Locate the cell with the specified text and output its [X, Y] center coordinate. 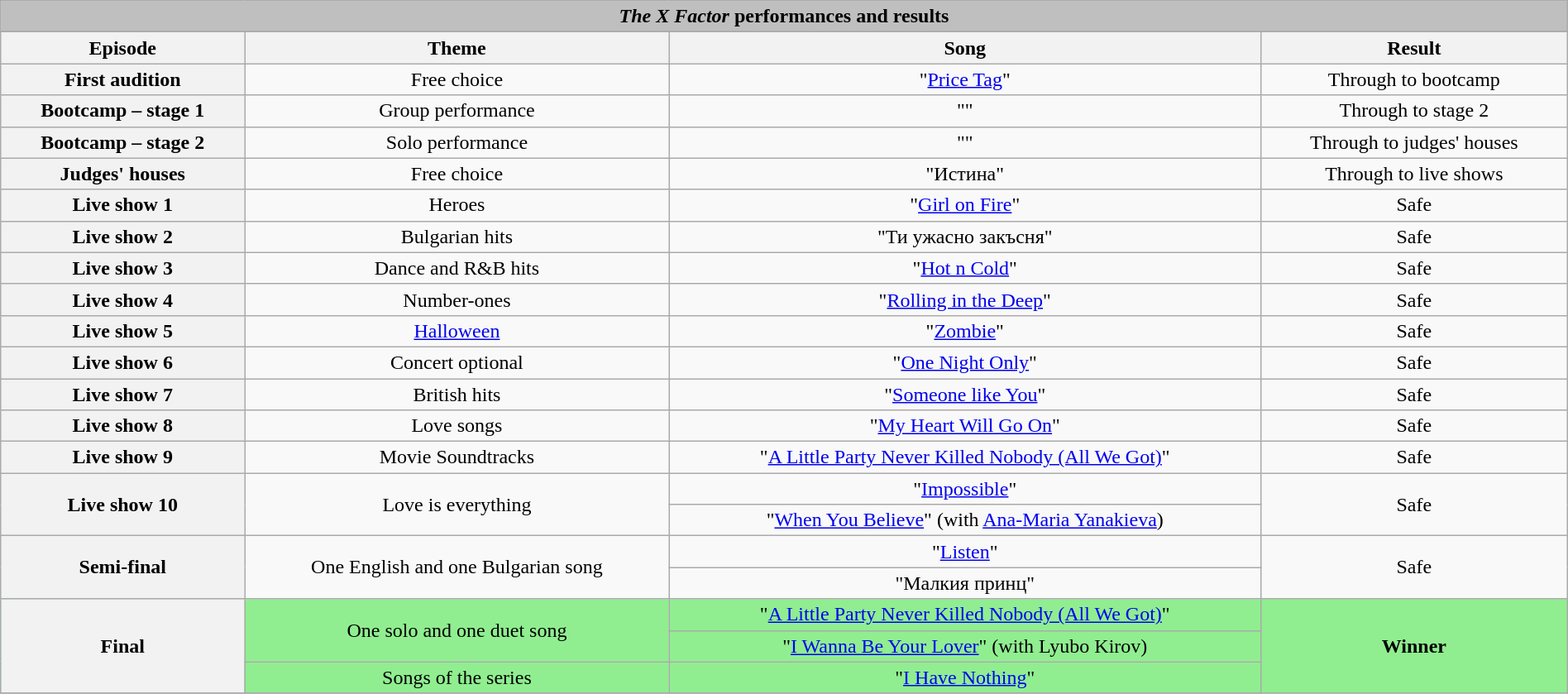
"Zombie" [964, 331]
"Малкия принц" [964, 583]
Episode [122, 48]
Live show 1 [122, 205]
Through to live shows [1414, 174]
Bootcamp – stage 1 [122, 111]
"Someone like You" [964, 395]
One English and one Bulgarian song [457, 567]
Dance and R&B hits [457, 268]
"Price Tag" [964, 79]
"Hot n Cold" [964, 268]
Live show 6 [122, 362]
Live show 10 [122, 505]
Live show 3 [122, 268]
Live show 7 [122, 395]
Live show 2 [122, 237]
Solo performance [457, 142]
"Impossible" [964, 489]
"Girl on Fire" [964, 205]
Live show 4 [122, 299]
Through to bootcamp [1414, 79]
Bootcamp – stage 2 [122, 142]
"I Have Nothing" [964, 677]
Song [964, 48]
"Listen" [964, 552]
Final [122, 646]
The X Factor performances and results [784, 17]
"When You Believe" (with Ana-Maria Yanakieva) [964, 520]
"I Wanna Be Your Lover" (with Lyubo Kirov) [964, 646]
Love songs [457, 426]
Number-ones [457, 299]
Live show 9 [122, 457]
One solo and one duet song [457, 630]
Theme [457, 48]
Live show 8 [122, 426]
"Rolling in the Deep" [964, 299]
First audition [122, 79]
"Ти ужасно закъсня" [964, 237]
Halloween [457, 331]
Judges' houses [122, 174]
Through to judges' houses [1414, 142]
Winner [1414, 646]
Semi-final [122, 567]
"One Night Only" [964, 362]
Group performance [457, 111]
Movie Soundtracks [457, 457]
Bulgarian hits [457, 237]
Through to stage 2 [1414, 111]
Live show 5 [122, 331]
Songs of the series [457, 677]
Concert optional [457, 362]
"My Heart Will Go On" [964, 426]
British hits [457, 395]
Result [1414, 48]
Love is everything [457, 505]
Heroes [457, 205]
"Истина" [964, 174]
